For the text-containing cell, return its midpoint in [X, Y] coordinate format. 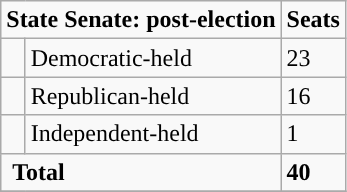
State Senate: post-election [141, 20]
Seats [313, 20]
Total [141, 172]
23 [313, 58]
16 [313, 96]
Democratic-held [153, 58]
Independent-held [153, 134]
Republican-held [153, 96]
40 [313, 172]
1 [313, 134]
